Output the (X, Y) coordinate of the center of the cell containing the given text.  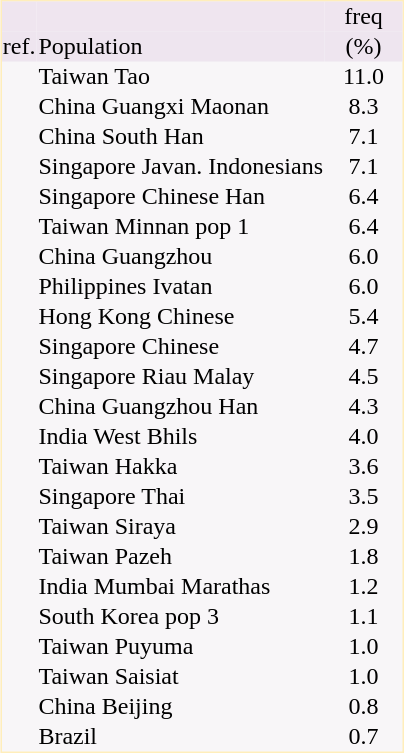
China Beijing (181, 707)
4.5 (363, 377)
Hong Kong Chinese (181, 317)
freq (363, 17)
Philippines Ivatan (181, 287)
4.3 (363, 407)
1.8 (363, 557)
Taiwan Minnan pop 1 (181, 227)
Singapore Riau Malay (181, 377)
8.3 (363, 107)
1.2 (363, 587)
India Mumbai Marathas (181, 587)
0.7 (363, 737)
Brazil (181, 737)
Singapore Thai (181, 497)
Taiwan Puyuma (181, 647)
3.5 (363, 497)
4.0 (363, 437)
China Guangzhou Han (181, 407)
Singapore Chinese (181, 347)
1.1 (363, 617)
Taiwan Saisiat (181, 677)
China Guangxi Maonan (181, 107)
ref. (19, 47)
India West Bhils (181, 437)
3.6 (363, 467)
China Guangzhou (181, 257)
Taiwan Siraya (181, 527)
Taiwan Pazeh (181, 557)
0.8 (363, 707)
5.4 (363, 317)
Population (181, 47)
Taiwan Hakka (181, 467)
11.0 (363, 77)
China South Han (181, 137)
(%) (363, 47)
Singapore Chinese Han (181, 197)
2.9 (363, 527)
South Korea pop 3 (181, 617)
4.7 (363, 347)
Singapore Javan. Indonesians (181, 167)
Taiwan Tao (181, 77)
